Output the (x, y) coordinate of the center of the cell containing the given text.  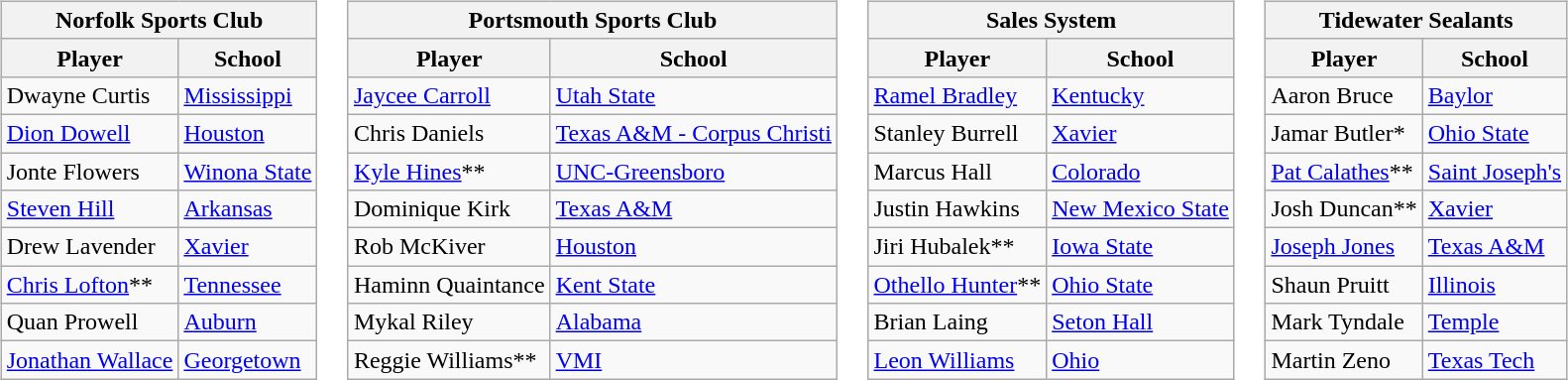
Colorado (1141, 172)
Mark Tyndale (1344, 322)
Winona State (248, 172)
Mykal Riley (449, 322)
Kentucky (1141, 95)
UNC-Greensboro (694, 172)
Jamar Butler* (1344, 133)
Auburn (248, 322)
Utah State (694, 95)
Drew Lavender (89, 247)
Texas Tech (1495, 360)
Jiri Hubalek** (957, 247)
Justin Hawkins (957, 209)
Temple (1495, 322)
Dominique Kirk (449, 209)
Ramel Bradley (957, 95)
Baylor (1495, 95)
VMI (694, 360)
Steven Hill (89, 209)
Sales System (1051, 20)
Chris Lofton** (89, 285)
Chris Daniels (449, 133)
Texas A&M - Corpus Christi (694, 133)
Kyle Hines** (449, 172)
Othello Hunter** (957, 285)
Leon Williams (957, 360)
Illinois (1495, 285)
Jonte Flowers (89, 172)
Mississippi (248, 95)
Iowa State (1141, 247)
Martin Zeno (1344, 360)
Tidewater Sealants (1416, 20)
Jonathan Wallace (89, 360)
Seton Hall (1141, 322)
Norfolk Sports Club (159, 20)
Shaun Pruitt (1344, 285)
Portsmouth Sports Club (593, 20)
Georgetown (248, 360)
Pat Calathes** (1344, 172)
Jaycee Carroll (449, 95)
Brian Laing (957, 322)
Ohio (1141, 360)
Marcus Hall (957, 172)
Kent State (694, 285)
Josh Duncan** (1344, 209)
Dion Dowell (89, 133)
Reggie Williams** (449, 360)
Quan Prowell (89, 322)
Aaron Bruce (1344, 95)
Joseph Jones (1344, 247)
Dwayne Curtis (89, 95)
Tennessee (248, 285)
Haminn Quaintance (449, 285)
Alabama (694, 322)
Arkansas (248, 209)
Stanley Burrell (957, 133)
New Mexico State (1141, 209)
Saint Joseph's (1495, 172)
Rob McKiver (449, 247)
